Provide the [X, Y] coordinate of the cell's center where the given text is located.  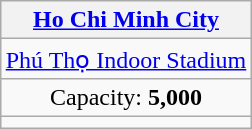
Phú Thọ Indoor Stadium [126, 59]
Capacity: 5,000 [126, 97]
Ho Chi Minh City [126, 20]
